Find where the given text appears and provide that cell's center as [X, Y] coordinate. 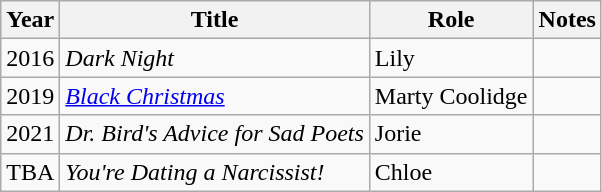
Title [215, 20]
Notes [567, 20]
Lily [451, 58]
Marty Coolidge [451, 96]
2019 [30, 96]
Jorie [451, 134]
2016 [30, 58]
Role [451, 20]
You're Dating a Narcissist! [215, 172]
Year [30, 20]
2021 [30, 134]
Chloe [451, 172]
Dark Night [215, 58]
Black Christmas [215, 96]
Dr. Bird's Advice for Sad Poets [215, 134]
TBA [30, 172]
